Locate the cell with the specified text and output its (X, Y) center coordinate. 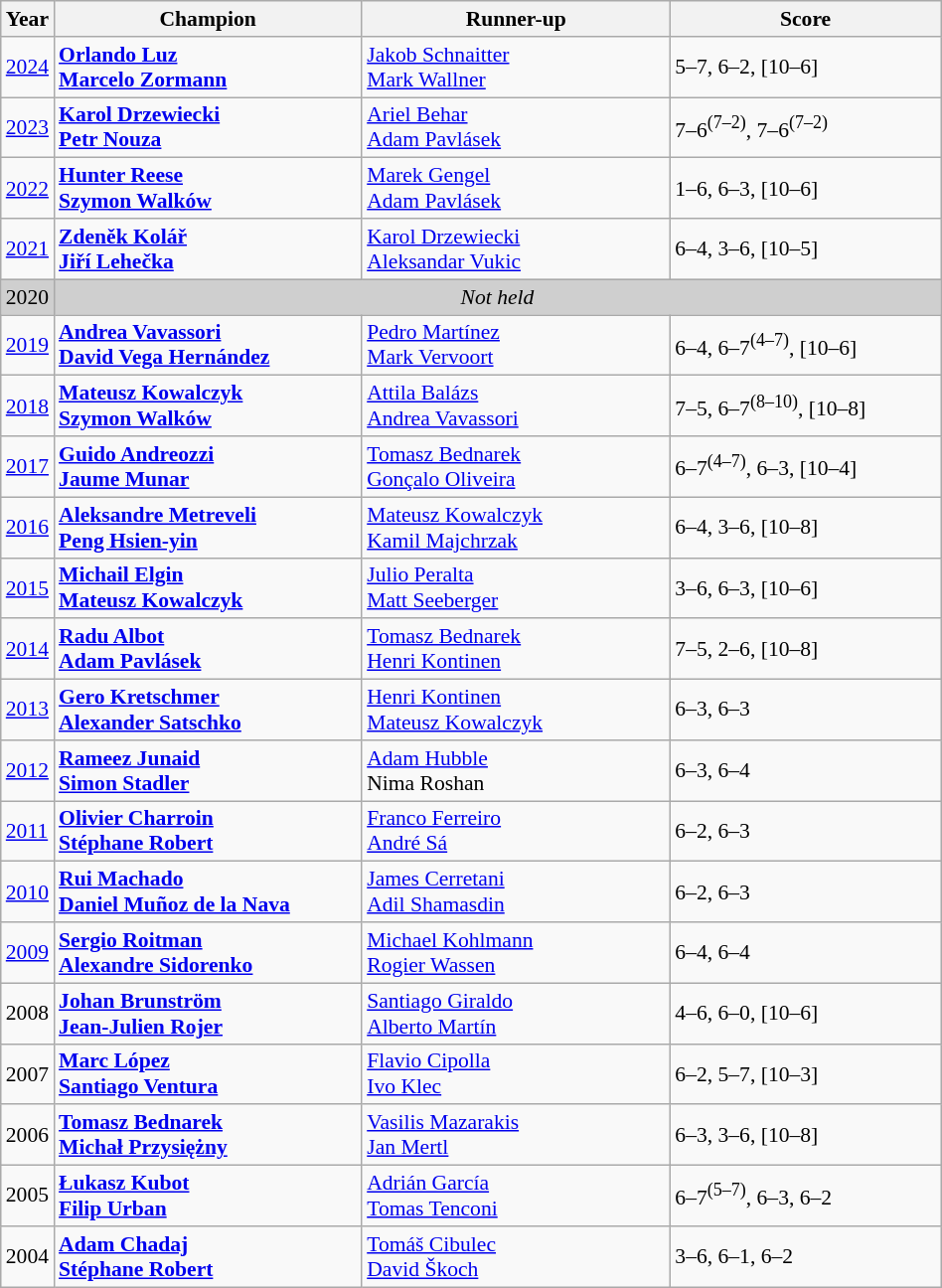
Olivier Charroin Stéphane Robert (208, 831)
4–6, 6–0, [10–6] (805, 1014)
Tomasz Bednarek Henri Kontinen (516, 650)
Not held (497, 297)
Karol Drzewiecki Petr Nouza (208, 127)
Orlando Luz Marcelo Zormann (208, 68)
6–7(4–7), 6–3, [10–4] (805, 467)
5–7, 6–2, [10–6] (805, 68)
Rameez Junaid Simon Stadler (208, 771)
2015 (28, 588)
2018 (28, 405)
6–3, 3–6, [10–8] (805, 1135)
Karol Drzewiecki Aleksandar Vukic (516, 248)
Santiago Giraldo Alberto Martín (516, 1014)
Mateusz Kowalczyk Szymon Walków (208, 405)
Michael Kohlmann Rogier Wassen (516, 952)
Radu Albot Adam Pavlásek (208, 650)
Rui Machado Daniel Muñoz de la Nava (208, 892)
2011 (28, 831)
Pedro Martínez Mark Vervoort (516, 346)
Zdeněk Kolář Jiří Lehečka (208, 248)
Score (805, 19)
6–3, 6–4 (805, 771)
2010 (28, 892)
6–4, 6–4 (805, 952)
3–6, 6–1, 6–2 (805, 1256)
Flavio Cipolla Ivo Klec (516, 1073)
Hunter Reese Szymon Walków (208, 189)
7–5, 6–7(8–10), [10–8] (805, 405)
Franco Ferreiro André Sá (516, 831)
Łukasz Kubot Filip Urban (208, 1197)
2012 (28, 771)
2008 (28, 1014)
Henri Kontinen Mateusz Kowalczyk (516, 710)
3–6, 6–3, [10–6] (805, 588)
Tomáš Cibulec David Škoch (516, 1256)
Sergio Roitman Alexandre Sidorenko (208, 952)
Gero Kretschmer Alexander Satschko (208, 710)
Year (28, 19)
Guido Andreozzi Jaume Munar (208, 467)
2016 (28, 527)
Runner-up (516, 19)
Marc López Santiago Ventura (208, 1073)
Aleksandre Metreveli Peng Hsien-yin (208, 527)
2005 (28, 1197)
Johan Brunström Jean-Julien Rojer (208, 1014)
6–4, 6–7(4–7), [10–6] (805, 346)
Adrián García Tomas Tenconi (516, 1197)
6–7(5–7), 6–3, 6–2 (805, 1197)
6–2, 5–7, [10–3] (805, 1073)
Andrea Vavassori David Vega Hernández (208, 346)
2019 (28, 346)
2017 (28, 467)
2024 (28, 68)
2020 (28, 297)
6–3, 6–3 (805, 710)
7–6(7–2), 7–6(7–2) (805, 127)
James Cerretani Adil Shamasdin (516, 892)
Adam Hubble Nima Roshan (516, 771)
Jakob Schnaitter Mark Wallner (516, 68)
2021 (28, 248)
6–4, 3–6, [10–5] (805, 248)
2022 (28, 189)
2009 (28, 952)
Adam Chadaj Stéphane Robert (208, 1256)
Attila Balázs Andrea Vavassori (516, 405)
2006 (28, 1135)
2004 (28, 1256)
2014 (28, 650)
6–4, 3–6, [10–8] (805, 527)
Vasilis Mazarakis Jan Mertl (516, 1135)
7–5, 2–6, [10–8] (805, 650)
Mateusz Kowalczyk Kamil Majchrzak (516, 527)
2013 (28, 710)
Tomasz Bednarek Gonçalo Oliveira (516, 467)
Tomasz Bednarek Michał Przysiężny (208, 1135)
Ariel Behar Adam Pavlásek (516, 127)
Champion (208, 19)
1–6, 6–3, [10–6] (805, 189)
2007 (28, 1073)
2023 (28, 127)
Michail Elgin Mateusz Kowalczyk (208, 588)
Julio Peralta Matt Seeberger (516, 588)
Marek Gengel Adam Pavlásek (516, 189)
